Search for the cell housing the specified text and yield its [x, y] center coordinate. 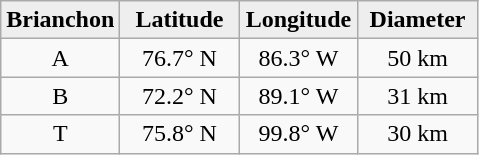
99.8° W [298, 134]
A [60, 58]
86.3° W [298, 58]
76.7° N [180, 58]
89.1° W [298, 96]
Brianchon [60, 20]
72.2° N [180, 96]
Latitude [180, 20]
75.8° N [180, 134]
31 km [418, 96]
B [60, 96]
Longitude [298, 20]
Diameter [418, 20]
50 km [418, 58]
T [60, 134]
30 km [418, 134]
